Output the (X, Y) coordinate of the center of the cell containing the given text.  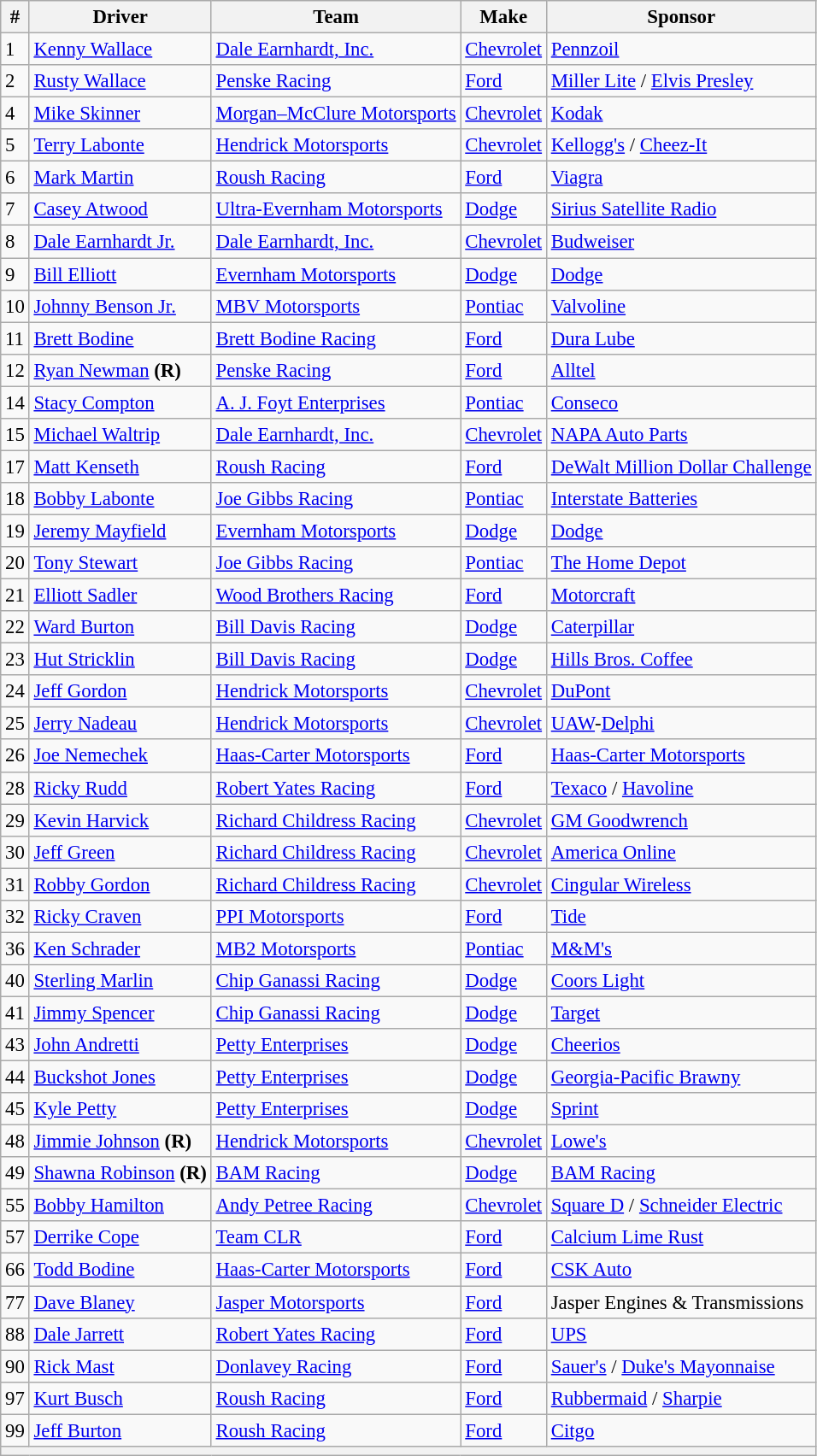
12 (15, 370)
77 (15, 1302)
Bobby Labonte (120, 499)
29 (15, 820)
Johnny Benson Jr. (120, 306)
Bill Elliott (120, 274)
31 (15, 884)
Terry Labonte (120, 145)
Lowe's (681, 1142)
Team CLR (336, 1238)
90 (15, 1366)
Kodak (681, 114)
43 (15, 1045)
Sponsor (681, 17)
4 (15, 114)
Rubbermaid / Sharpie (681, 1398)
Miller Lite / Elvis Presley (681, 81)
Coors Light (681, 981)
The Home Depot (681, 563)
Jimmy Spencer (120, 1013)
Dale Jarrett (120, 1334)
30 (15, 852)
Sirius Satellite Radio (681, 209)
Kurt Busch (120, 1398)
Dale Earnhardt Jr. (120, 242)
Georgia-Pacific Brawny (681, 1077)
Jeremy Mayfield (120, 531)
Brett Bodine Racing (336, 338)
Viagra (681, 178)
97 (15, 1398)
26 (15, 756)
25 (15, 724)
Dave Blaney (120, 1302)
America Online (681, 852)
Robby Gordon (120, 884)
MBV Motorsports (336, 306)
21 (15, 596)
DeWalt Million Dollar Challenge (681, 467)
Hut Stricklin (120, 660)
Dura Lube (681, 338)
24 (15, 691)
Casey Atwood (120, 209)
Kenny Wallace (120, 50)
Ward Burton (120, 627)
Derrike Cope (120, 1238)
1 (15, 50)
Sterling Marlin (120, 981)
18 (15, 499)
PPI Motorsports (336, 917)
Cingular Wireless (681, 884)
44 (15, 1077)
Jeff Burton (120, 1430)
Donlavey Racing (336, 1366)
41 (15, 1013)
Sauer's / Duke's Mayonnaise (681, 1366)
Brett Bodine (120, 338)
GM Goodwrench (681, 820)
32 (15, 917)
Kevin Harvick (120, 820)
Shawna Robinson (R) (120, 1173)
Bobby Hamilton (120, 1206)
Valvoline (681, 306)
19 (15, 531)
UPS (681, 1334)
Target (681, 1013)
CSK Auto (681, 1270)
11 (15, 338)
36 (15, 948)
Buckshot Jones (120, 1077)
48 (15, 1142)
Rick Mast (120, 1366)
Texaco / Havoline (681, 788)
Andy Petree Racing (336, 1206)
NAPA Auto Parts (681, 435)
8 (15, 242)
Mark Martin (120, 178)
Todd Bodine (120, 1270)
Kellogg's / Cheez-It (681, 145)
Square D / Schneider Electric (681, 1206)
Driver (120, 17)
Conseco (681, 402)
Elliott Sadler (120, 596)
UAW-Delphi (681, 724)
15 (15, 435)
7 (15, 209)
Ricky Rudd (120, 788)
Ryan Newman (R) (120, 370)
Rusty Wallace (120, 81)
Matt Kenseth (120, 467)
Ultra-Evernham Motorsports (336, 209)
Team (336, 17)
Michael Waltrip (120, 435)
14 (15, 402)
Kyle Petty (120, 1109)
99 (15, 1430)
Stacy Compton (120, 402)
M&M's (681, 948)
28 (15, 788)
45 (15, 1109)
Budweiser (681, 242)
# (15, 17)
22 (15, 627)
66 (15, 1270)
6 (15, 178)
Calcium Lime Rust (681, 1238)
Cheerios (681, 1045)
Jeff Gordon (120, 691)
Sprint (681, 1109)
Jasper Motorsports (336, 1302)
Motorcraft (681, 596)
23 (15, 660)
Wood Brothers Racing (336, 596)
55 (15, 1206)
Pennzoil (681, 50)
88 (15, 1334)
57 (15, 1238)
Make (503, 17)
A. J. Foyt Enterprises (336, 402)
John Andretti (120, 1045)
Joe Nemechek (120, 756)
10 (15, 306)
Caterpillar (681, 627)
49 (15, 1173)
Morgan–McClure Motorsports (336, 114)
Jasper Engines & Transmissions (681, 1302)
40 (15, 981)
17 (15, 467)
Alltel (681, 370)
Ricky Craven (120, 917)
Hills Bros. Coffee (681, 660)
Citgo (681, 1430)
DuPont (681, 691)
Tony Stewart (120, 563)
Jeff Green (120, 852)
5 (15, 145)
Jerry Nadeau (120, 724)
Tide (681, 917)
Interstate Batteries (681, 499)
Mike Skinner (120, 114)
2 (15, 81)
Ken Schrader (120, 948)
20 (15, 563)
MB2 Motorsports (336, 948)
Jimmie Johnson (R) (120, 1142)
9 (15, 274)
